Scan for the cell matching the given text and deliver its [X, Y] coordinate at center. 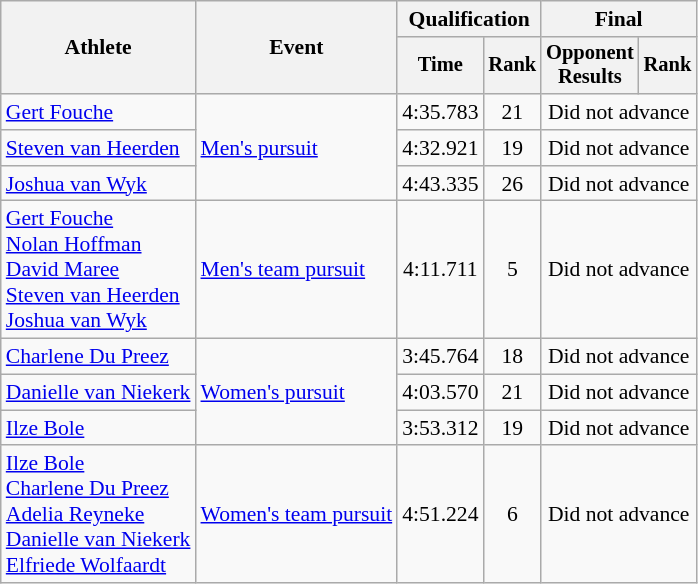
Men's pursuit [296, 148]
Men's team pursuit [296, 270]
Women's team pursuit [296, 515]
Gert FoucheNolan HoffmanDavid MareeSteven van Heerden Joshua van Wyk [98, 270]
26 [513, 184]
18 [513, 357]
Ilze BoleCharlene Du PreezAdelia ReynekeDanielle van NiekerkElfriede Wolfaardt [98, 515]
Gert Fouche [98, 112]
Qualification [469, 19]
OpponentResults [590, 66]
5 [513, 270]
Women's pursuit [296, 392]
Steven van Heerden [98, 148]
Final [618, 19]
4:32.921 [440, 148]
Danielle van Niekerk [98, 393]
6 [513, 515]
Ilze Bole [98, 428]
4:03.570 [440, 393]
4:51.224 [440, 515]
4:35.783 [440, 112]
4:43.335 [440, 184]
Time [440, 66]
Event [296, 48]
Charlene Du Preez [98, 357]
Joshua van Wyk [98, 184]
4:11.711 [440, 270]
Athlete [98, 48]
3:45.764 [440, 357]
3:53.312 [440, 428]
